Locate the cell with the specified text and output its (x, y) center coordinate. 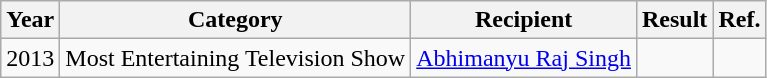
Year (30, 20)
Ref. (740, 20)
Category (236, 20)
2013 (30, 58)
Recipient (524, 20)
Result (674, 20)
Abhimanyu Raj Singh (524, 58)
Most Entertaining Television Show (236, 58)
